Find where the given text appears and provide that cell's center as [X, Y] coordinate. 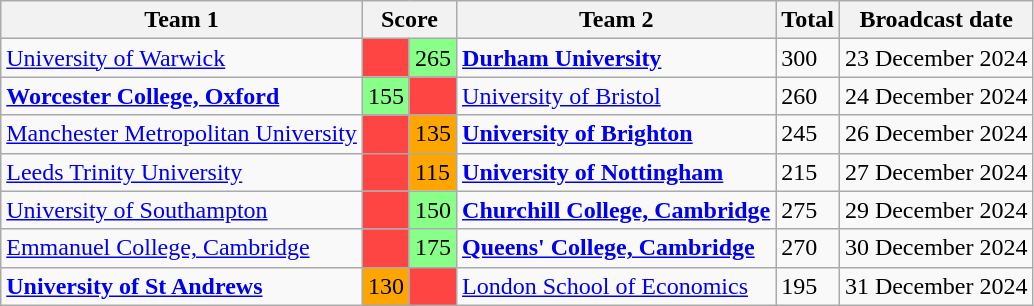
245 [808, 134]
Queens' College, Cambridge [616, 248]
Durham University [616, 58]
195 [808, 286]
Emmanuel College, Cambridge [182, 248]
London School of Economics [616, 286]
29 December 2024 [936, 210]
275 [808, 210]
115 [432, 172]
31 December 2024 [936, 286]
Team 1 [182, 20]
University of Southampton [182, 210]
265 [432, 58]
260 [808, 96]
24 December 2024 [936, 96]
University of Brighton [616, 134]
Team 2 [616, 20]
Broadcast date [936, 20]
135 [432, 134]
30 December 2024 [936, 248]
27 December 2024 [936, 172]
26 December 2024 [936, 134]
150 [432, 210]
130 [386, 286]
Score [409, 20]
155 [386, 96]
University of St Andrews [182, 286]
Leeds Trinity University [182, 172]
Total [808, 20]
300 [808, 58]
University of Warwick [182, 58]
Worcester College, Oxford [182, 96]
175 [432, 248]
270 [808, 248]
University of Nottingham [616, 172]
Churchill College, Cambridge [616, 210]
Manchester Metropolitan University [182, 134]
215 [808, 172]
University of Bristol [616, 96]
23 December 2024 [936, 58]
